Search for the cell housing the specified text and yield its (x, y) center coordinate. 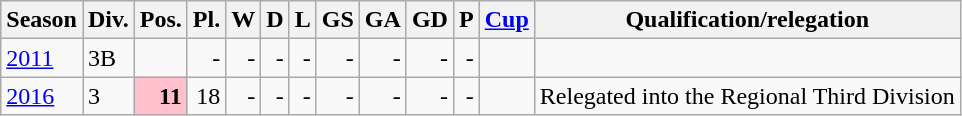
GA (382, 20)
GD (430, 20)
W (244, 20)
Relegated into the Regional Third Division (747, 96)
Pos. (160, 20)
Div. (108, 20)
11 (160, 96)
3B (108, 58)
2011 (42, 58)
Season (42, 20)
3 (108, 96)
GS (338, 20)
L (302, 20)
Pl. (206, 20)
Qualification/relegation (747, 20)
P (466, 20)
2016 (42, 96)
18 (206, 96)
D (275, 20)
Cup (506, 20)
